Return the [x, y] coordinate for the center point of the cell that contains the specified text.  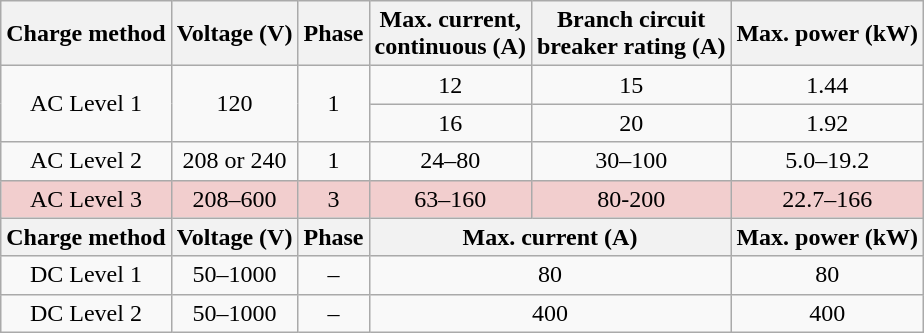
30–100 [630, 161]
5.0–19.2 [828, 161]
208–600 [234, 199]
AC Level 3 [86, 199]
AC Level 2 [86, 161]
1.92 [828, 123]
80-200 [630, 199]
63–160 [450, 199]
Max. current (A) [550, 237]
DC Level 1 [86, 275]
DC Level 2 [86, 313]
Max. current, continuous (A) [450, 34]
Branch circuit breaker rating (A) [630, 34]
16 [450, 123]
15 [630, 85]
12 [450, 85]
24–80 [450, 161]
3 [334, 199]
208 or 240 [234, 161]
22.7–166 [828, 199]
1.44 [828, 85]
120 [234, 104]
AC Level 1 [86, 104]
20 [630, 123]
